Provide the (x, y) coordinate of the cell's center where the given text is located.  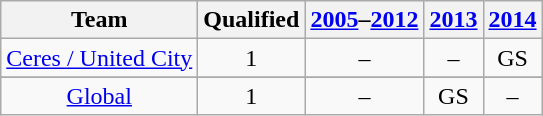
2014 (512, 20)
2005–2012 (364, 20)
Qualified (252, 20)
2013 (454, 20)
Global (100, 96)
Team (100, 20)
Ceres / United City (100, 58)
